Determine the (x, y) coordinate at the center of the cell enclosing the given text.  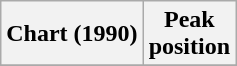
Chart (1990) (72, 34)
Peakposition (189, 34)
